Return (X, Y) of the center of cell containing provided text 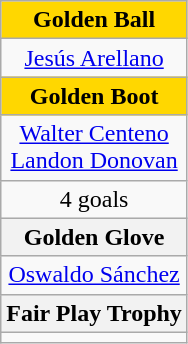
Walter Centeno Landon Donovan (94, 148)
Fair Play Trophy (94, 313)
Jesús Arellano (94, 58)
Oswaldo Sánchez (94, 275)
4 goals (94, 199)
Golden Glove (94, 237)
Golden Boot (94, 96)
Golden Ball (94, 20)
